Return (X, Y) of the center of cell containing provided text 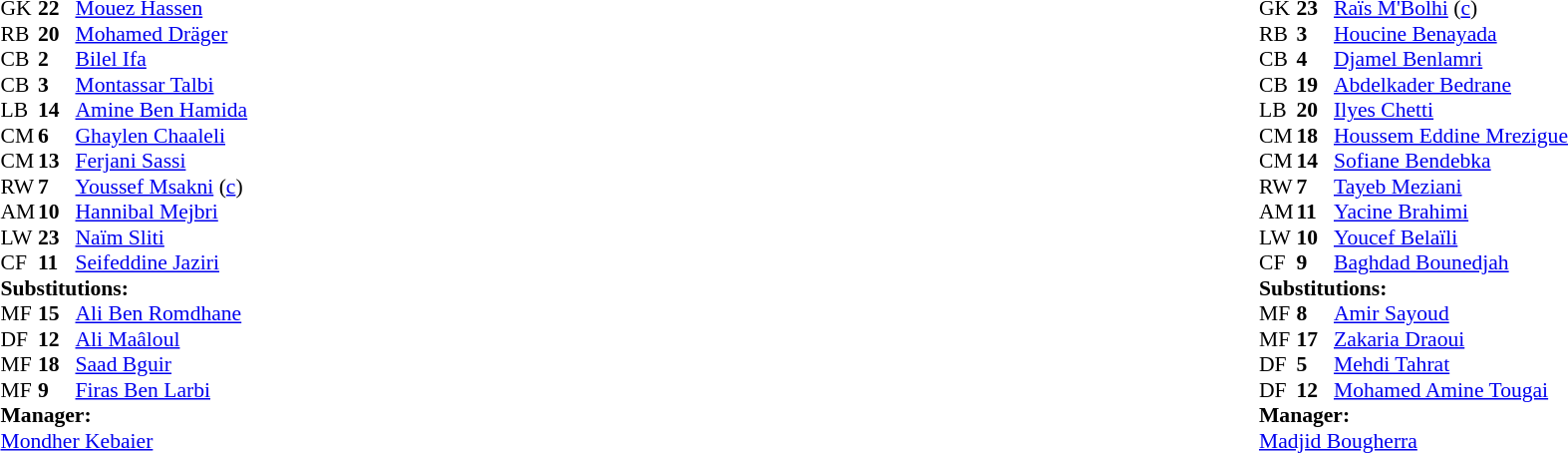
2 (57, 59)
Houssem Eddine Mrezigue (1451, 136)
Mohamed Dräger (161, 34)
Montassar Talbi (161, 85)
Tayeb Meziani (1451, 187)
Youcef Belaïli (1451, 237)
Mohamed Amine Tougai (1451, 390)
Amine Ben Hamida (161, 111)
Mehdi Tahrat (1451, 364)
Naïm Sliti (161, 237)
Ali Maâloul (161, 339)
13 (57, 161)
Ferjani Sassi (161, 161)
19 (1315, 85)
Amir Sayoud (1451, 314)
Bilel Ifa (161, 59)
15 (57, 314)
4 (1315, 59)
Abdelkader Bedrane (1451, 85)
Baghdad Bounedjah (1451, 262)
Houcine Benayada (1451, 34)
Ali Ben Romdhane (161, 314)
Ghaylen Chaaleli (161, 136)
Hannibal Mejbri (161, 213)
Djamel Benlamri (1451, 59)
Zakaria Draoui (1451, 339)
Saad Bguir (161, 364)
Yacine Brahimi (1451, 213)
Seifeddine Jaziri (161, 262)
Youssef Msakni (c) (161, 187)
23 (57, 237)
Ilyes Chetti (1451, 111)
6 (57, 136)
8 (1315, 314)
Sofiane Bendebka (1451, 161)
5 (1315, 364)
Firas Ben Larbi (161, 390)
17 (1315, 339)
